Return [x, y] of the center of cell containing provided text 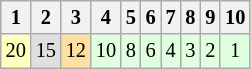
15 [46, 51]
5 [131, 17]
9 [210, 17]
20 [16, 51]
7 [171, 17]
12 [76, 51]
